Return the (X, Y) coordinate for the center point of the cell that contains the specified text.  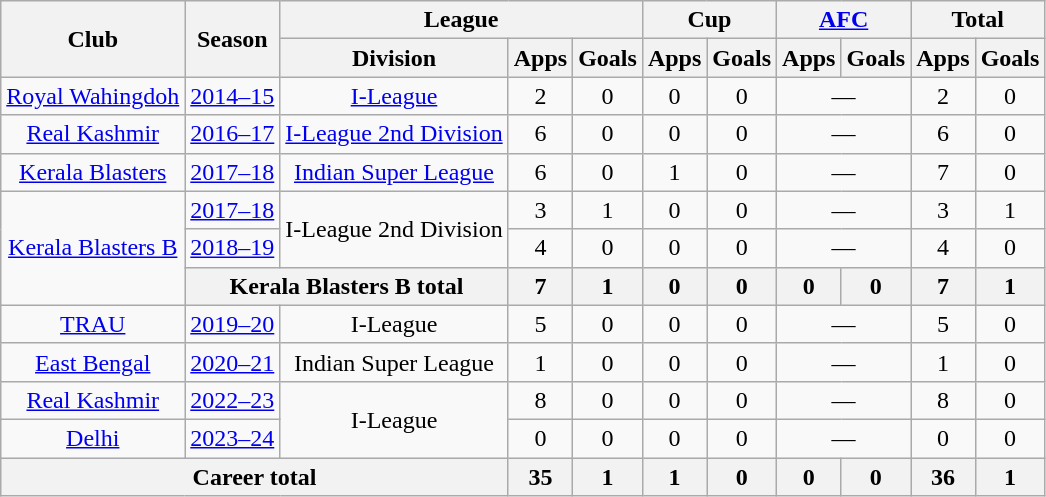
35 (540, 477)
2019–20 (232, 324)
Season (232, 39)
AFC (844, 20)
East Bengal (93, 362)
Royal Wahingdoh (93, 96)
Kerala Blasters B (93, 248)
36 (943, 477)
2018–19 (232, 248)
2022–23 (232, 400)
Cup (709, 20)
2016–17 (232, 134)
2023–24 (232, 438)
Club (93, 39)
Total (978, 20)
Delhi (93, 438)
2014–15 (232, 96)
2020–21 (232, 362)
Kerala Blasters (93, 172)
Kerala Blasters B total (346, 286)
TRAU (93, 324)
Division (394, 58)
League (462, 20)
Career total (254, 477)
